Return (X, Y) of the center of cell containing provided text 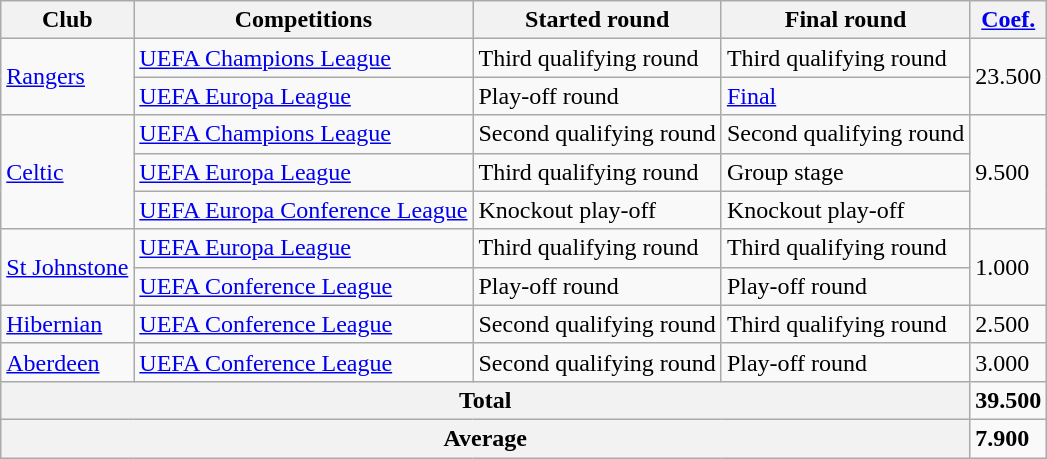
Started round (597, 20)
Aberdeen (68, 362)
9.500 (1008, 172)
Rangers (68, 77)
Competitions (304, 20)
St Johnstone (68, 267)
3.000 (1008, 362)
2.500 (1008, 324)
Final round (845, 20)
Average (486, 438)
Celtic (68, 172)
1.000 (1008, 267)
7.900 (1008, 438)
Hibernian (68, 324)
Coef. (1008, 20)
Group stage (845, 172)
Total (486, 400)
UEFA Europa Conference League (304, 210)
Club (68, 20)
Final (845, 96)
39.500 (1008, 400)
23.500 (1008, 77)
